Return the [X, Y] coordinate for the center point of the cell that contains the specified text.  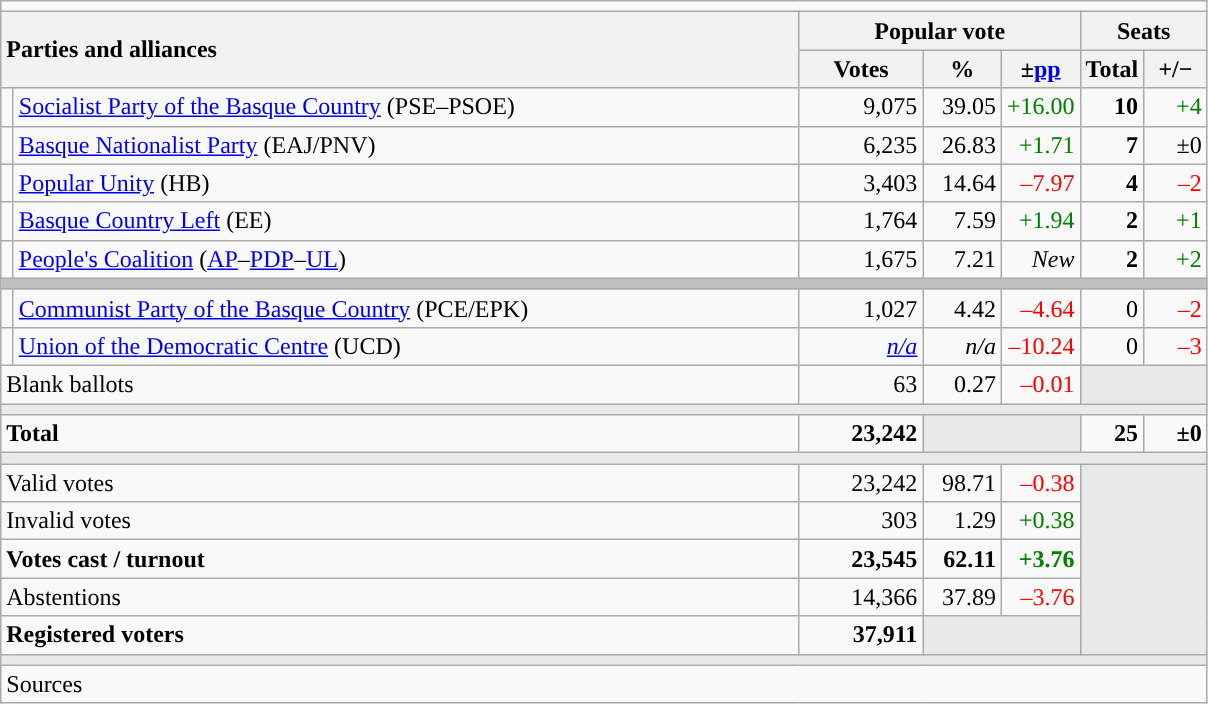
Registered voters [400, 635]
7 [1112, 145]
+1.71 [1040, 145]
–0.38 [1040, 483]
Votes cast / turnout [400, 559]
Socialist Party of the Basque Country (PSE–PSOE) [406, 107]
+/− [1176, 69]
Union of the Democratic Centre (UCD) [406, 346]
62.11 [962, 559]
+2 [1176, 259]
–0.01 [1040, 384]
People's Coalition (AP–PDP–UL) [406, 259]
37,911 [861, 635]
Valid votes [400, 483]
–7.97 [1040, 183]
4.42 [962, 308]
6,235 [861, 145]
1,027 [861, 308]
Basque Nationalist Party (EAJ/PNV) [406, 145]
98.71 [962, 483]
–3.76 [1040, 597]
37.89 [962, 597]
10 [1112, 107]
1,675 [861, 259]
Parties and alliances [400, 50]
23,545 [861, 559]
14.64 [962, 183]
% [962, 69]
–3 [1176, 346]
Basque Country Left (EE) [406, 221]
+4 [1176, 107]
39.05 [962, 107]
+1.94 [1040, 221]
7.21 [962, 259]
New [1040, 259]
–10.24 [1040, 346]
Popular Unity (HB) [406, 183]
Abstentions [400, 597]
Popular vote [940, 31]
Votes [861, 69]
Blank ballots [400, 384]
1.29 [962, 521]
26.83 [962, 145]
+1 [1176, 221]
Invalid votes [400, 521]
+3.76 [1040, 559]
14,366 [861, 597]
–4.64 [1040, 308]
±pp [1040, 69]
+16.00 [1040, 107]
Sources [604, 684]
7.59 [962, 221]
Communist Party of the Basque Country (PCE/EPK) [406, 308]
4 [1112, 183]
3,403 [861, 183]
303 [861, 521]
1,764 [861, 221]
63 [861, 384]
Seats [1144, 31]
0.27 [962, 384]
9,075 [861, 107]
+0.38 [1040, 521]
25 [1112, 434]
